Output the (X, Y) coordinate of the center of the cell containing the given text.  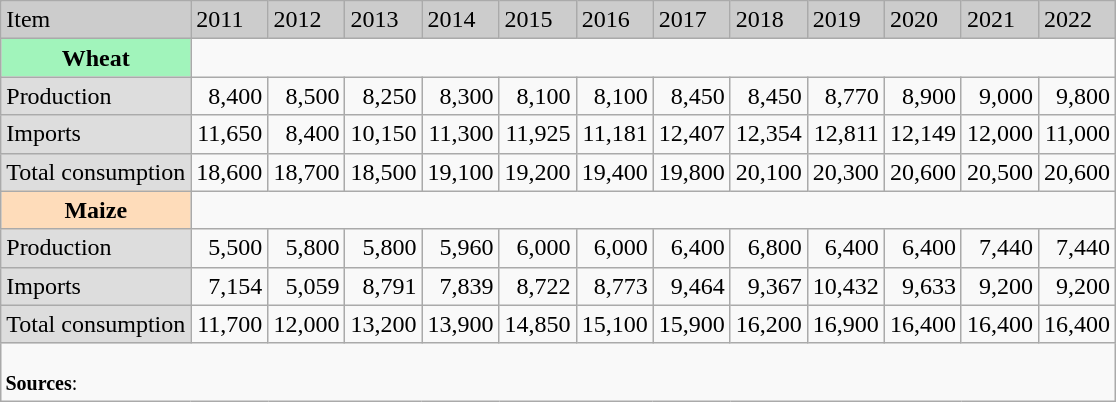
10,150 (384, 134)
13,900 (460, 324)
16,900 (846, 324)
11,925 (538, 134)
Maize (96, 210)
13,200 (384, 324)
20,300 (846, 172)
7,839 (460, 286)
2016 (614, 20)
2020 (922, 20)
12,149 (922, 134)
18,500 (384, 172)
8,300 (460, 96)
2019 (846, 20)
11,700 (230, 324)
2018 (768, 20)
20,100 (768, 172)
8,900 (922, 96)
9,367 (768, 286)
8,770 (846, 96)
8,791 (384, 286)
11,181 (614, 134)
8,250 (384, 96)
9,633 (922, 286)
11,300 (460, 134)
12,354 (768, 134)
19,200 (538, 172)
2013 (384, 20)
5,059 (306, 286)
19,100 (460, 172)
Item (96, 20)
16,200 (768, 324)
14,850 (538, 324)
2011 (230, 20)
19,400 (614, 172)
8,500 (306, 96)
2017 (692, 20)
9,464 (692, 286)
15,100 (614, 324)
5,960 (460, 248)
10,432 (846, 286)
2022 (1076, 20)
20,500 (1000, 172)
2014 (460, 20)
Sources: (558, 372)
11,650 (230, 134)
12,811 (846, 134)
18,600 (230, 172)
7,154 (230, 286)
8,722 (538, 286)
2021 (1000, 20)
11,000 (1076, 134)
6,800 (768, 248)
15,900 (692, 324)
Wheat (96, 58)
19,800 (692, 172)
8,773 (614, 286)
9,000 (1000, 96)
2015 (538, 20)
5,500 (230, 248)
2012 (306, 20)
9,800 (1076, 96)
12,407 (692, 134)
18,700 (306, 172)
